Return the [x, y] coordinate for the center point of the cell that contains the specified text.  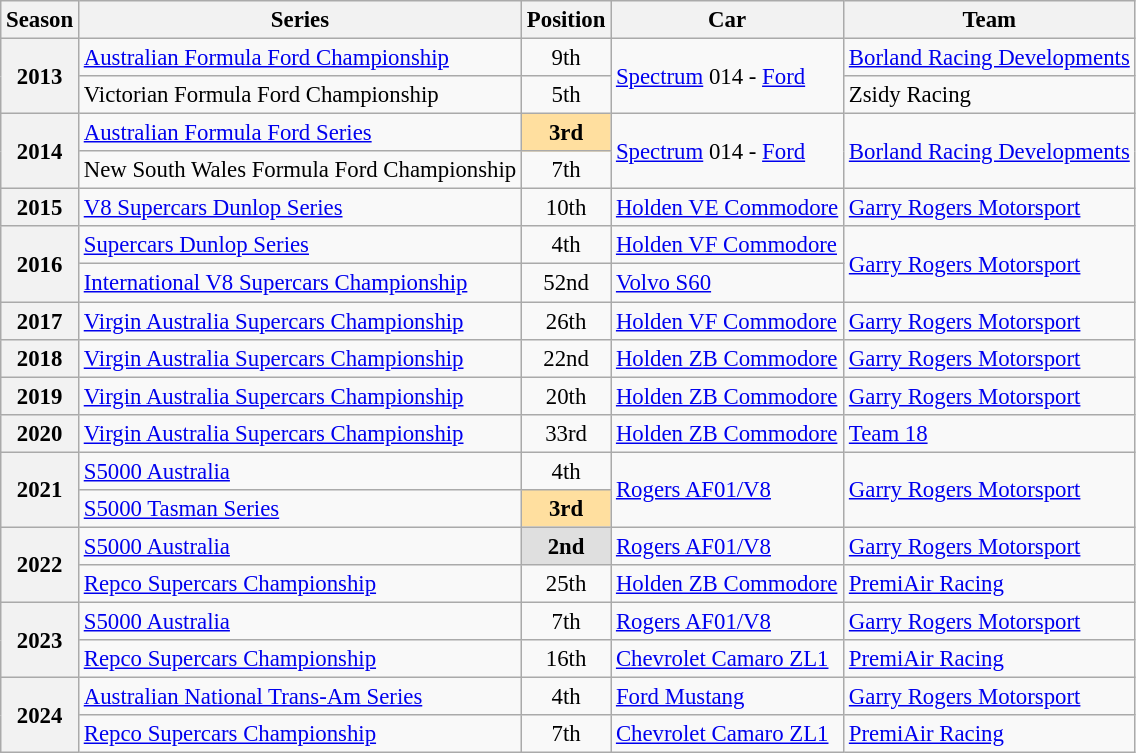
Zsidy Racing [990, 95]
10th [566, 208]
2020 [40, 433]
Car [728, 20]
Volvo S60 [728, 283]
2016 [40, 264]
20th [566, 396]
Team 18 [990, 433]
2022 [40, 564]
Supercars Dunlop Series [300, 245]
New South Wales Formula Ford Championship [300, 170]
2015 [40, 208]
16th [566, 659]
2nd [566, 546]
Australian National Trans-Am Series [300, 697]
V8 Supercars Dunlop Series [300, 208]
Series [300, 20]
9th [566, 58]
Team [990, 20]
Victorian Formula Ford Championship [300, 95]
2018 [40, 358]
26th [566, 321]
International V8 Supercars Championship [300, 283]
2023 [40, 640]
5th [566, 95]
2021 [40, 490]
25th [566, 584]
Ford Mustang [728, 697]
Australian Formula Ford Championship [300, 58]
2013 [40, 76]
Season [40, 20]
2014 [40, 152]
S5000 Tasman Series [300, 509]
2017 [40, 321]
Australian Formula Ford Series [300, 133]
22nd [566, 358]
33rd [566, 433]
2024 [40, 716]
52nd [566, 283]
Position [566, 20]
2019 [40, 396]
Holden VE Commodore [728, 208]
